Capture the cell that displays the provided text and extract its (X, Y) central coordinate. 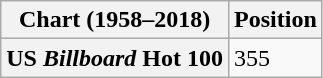
US Billboard Hot 100 (115, 58)
Chart (1958–2018) (115, 20)
Position (276, 20)
355 (276, 58)
